Locate the cell with the specified text and output its [x, y] center coordinate. 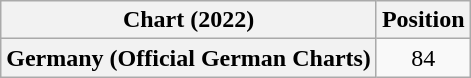
Germany (Official German Charts) [189, 58]
Chart (2022) [189, 20]
84 [423, 58]
Position [423, 20]
